Find where the given text appears and provide that cell's center as (X, Y) coordinate. 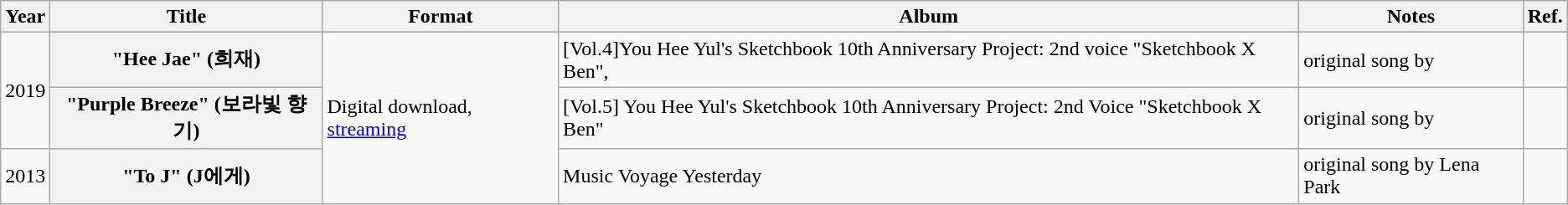
"Purple Breeze" (보라빛 향기) (186, 118)
Notes (1411, 17)
Music Voyage Yesterday (929, 176)
"To J" (J에게) (186, 176)
Album (929, 17)
Title (186, 17)
Year (25, 17)
Digital download, streaming (441, 118)
Ref. (1545, 17)
"Hee Jae" (희재) (186, 60)
Format (441, 17)
[Vol.4]You Hee Yul's Sketchbook 10th Anniversary Project: 2nd voice "Sketchbook X Ben", (929, 60)
[Vol.5] You Hee Yul's Sketchbook 10th Anniversary Project: 2nd Voice "Sketchbook X Ben" (929, 118)
original song by Lena Park (1411, 176)
2013 (25, 176)
2019 (25, 90)
